Determine the [X, Y] coordinate at the center of the cell enclosing the given text.  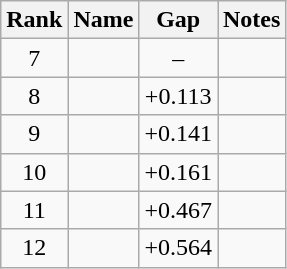
+0.467 [178, 210]
8 [34, 96]
7 [34, 58]
12 [34, 248]
+0.141 [178, 134]
Rank [34, 20]
10 [34, 172]
11 [34, 210]
Name [104, 20]
Notes [252, 20]
+0.113 [178, 96]
Gap [178, 20]
+0.161 [178, 172]
– [178, 58]
+0.564 [178, 248]
9 [34, 134]
